Detect which cell encompasses the target text, then output its (x, y) center coordinate. 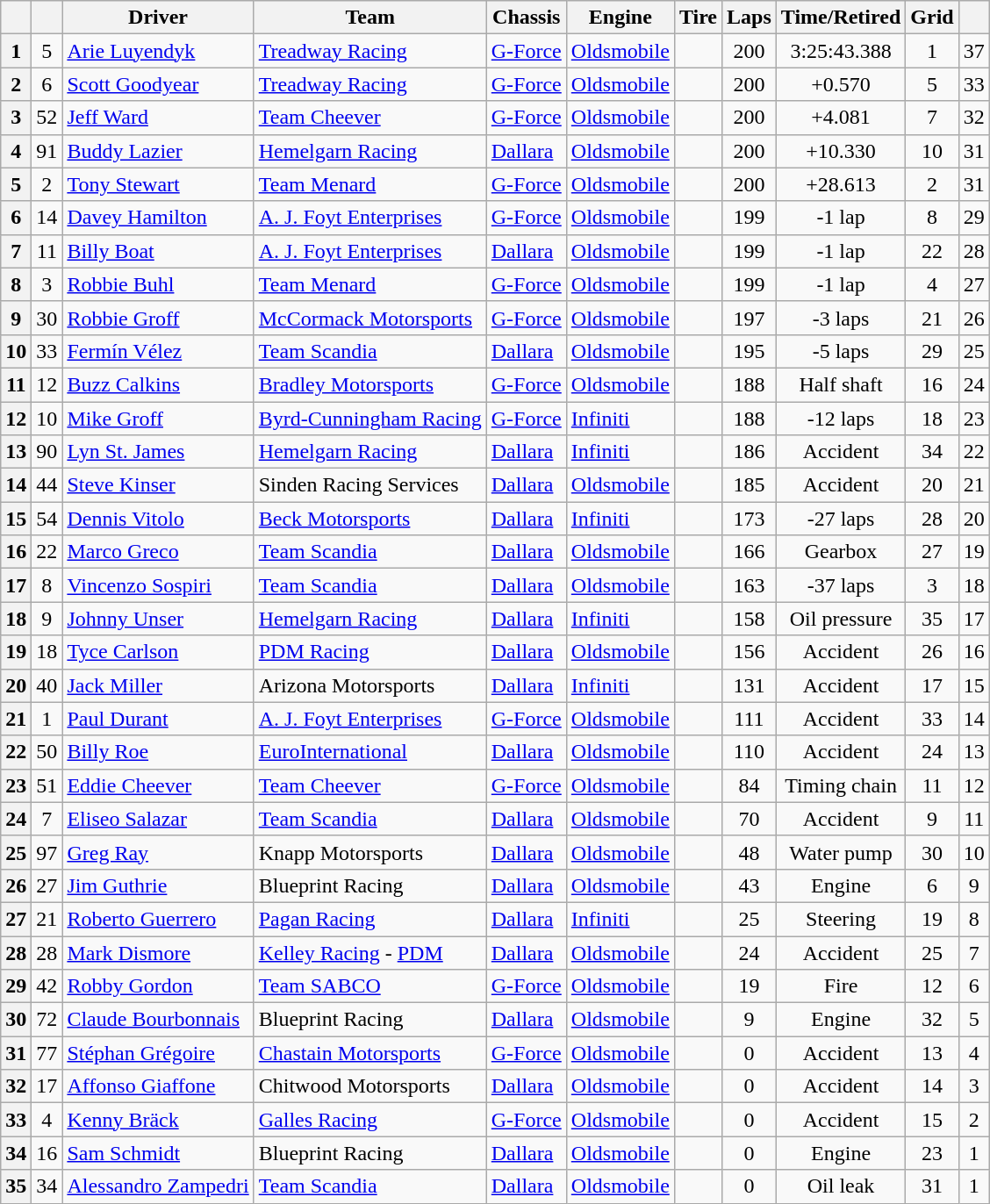
Chassis (527, 18)
Marco Greco (158, 552)
Dennis Vitolo (158, 519)
-27 laps (841, 519)
Robbie Groff (158, 318)
EuroInternational (370, 752)
Kenny Bräck (158, 1120)
37 (974, 51)
+10.330 (841, 151)
186 (750, 452)
Beck Motorsports (370, 519)
Jack Miller (158, 685)
+28.613 (841, 184)
Steve Kinser (158, 485)
Chastain Motorsports (370, 1053)
Steering (841, 919)
Mark Dismore (158, 952)
Tyce Carlson (158, 652)
Buzz Calkins (158, 384)
Arizona Motorsports (370, 685)
Team SABCO (370, 986)
Time/Retired (841, 18)
Alessandro Zampedri (158, 1186)
Chitwood Motorsports (370, 1086)
Team (370, 18)
Vincenzo Sospiri (158, 585)
Arie Luyendyk (158, 51)
163 (750, 585)
Knapp Motorsports (370, 852)
-5 laps (841, 351)
Mike Groff (158, 419)
197 (750, 318)
42 (47, 986)
111 (750, 719)
185 (750, 485)
+4.081 (841, 118)
Sinden Racing Services (370, 485)
Billy Boat (158, 251)
Timing chain (841, 785)
3:25:43.388 (841, 51)
Greg Ray (158, 852)
40 (47, 685)
Laps (750, 18)
84 (750, 785)
Buddy Lazier (158, 151)
Pagan Racing (370, 919)
51 (47, 785)
97 (47, 852)
Scott Goodyear (158, 84)
Paul Durant (158, 719)
Galles Racing (370, 1120)
72 (47, 1020)
54 (47, 519)
156 (750, 652)
110 (750, 752)
Bradley Motorsports (370, 384)
Tire (698, 18)
Driver (158, 18)
48 (750, 852)
Half shaft (841, 384)
-37 laps (841, 585)
Lyn St. James (158, 452)
Robbie Buhl (158, 284)
Stéphan Grégoire (158, 1053)
Johnny Unser (158, 619)
Kelley Racing - PDM (370, 952)
77 (47, 1053)
Fire (841, 986)
44 (47, 485)
Eddie Cheever (158, 785)
-12 laps (841, 419)
Jeff Ward (158, 118)
McCormack Motorsports (370, 318)
Affonso Giaffone (158, 1086)
Oil leak (841, 1186)
Water pump (841, 852)
Byrd-Cunningham Racing (370, 419)
+0.570 (841, 84)
131 (750, 685)
Claude Bourbonnais (158, 1020)
70 (750, 819)
158 (750, 619)
43 (750, 885)
91 (47, 151)
50 (47, 752)
Robby Gordon (158, 986)
-3 laps (841, 318)
166 (750, 552)
Fermín Vélez (158, 351)
52 (47, 118)
173 (750, 519)
Gearbox (841, 552)
Jim Guthrie (158, 885)
195 (750, 351)
Oil pressure (841, 619)
Tony Stewart (158, 184)
90 (47, 452)
Billy Roe (158, 752)
Sam Schmidt (158, 1153)
Roberto Guerrero (158, 919)
Grid (932, 18)
PDM Racing (370, 652)
Davey Hamilton (158, 218)
Eliseo Salazar (158, 819)
